Return [x, y] of the center of cell containing provided text 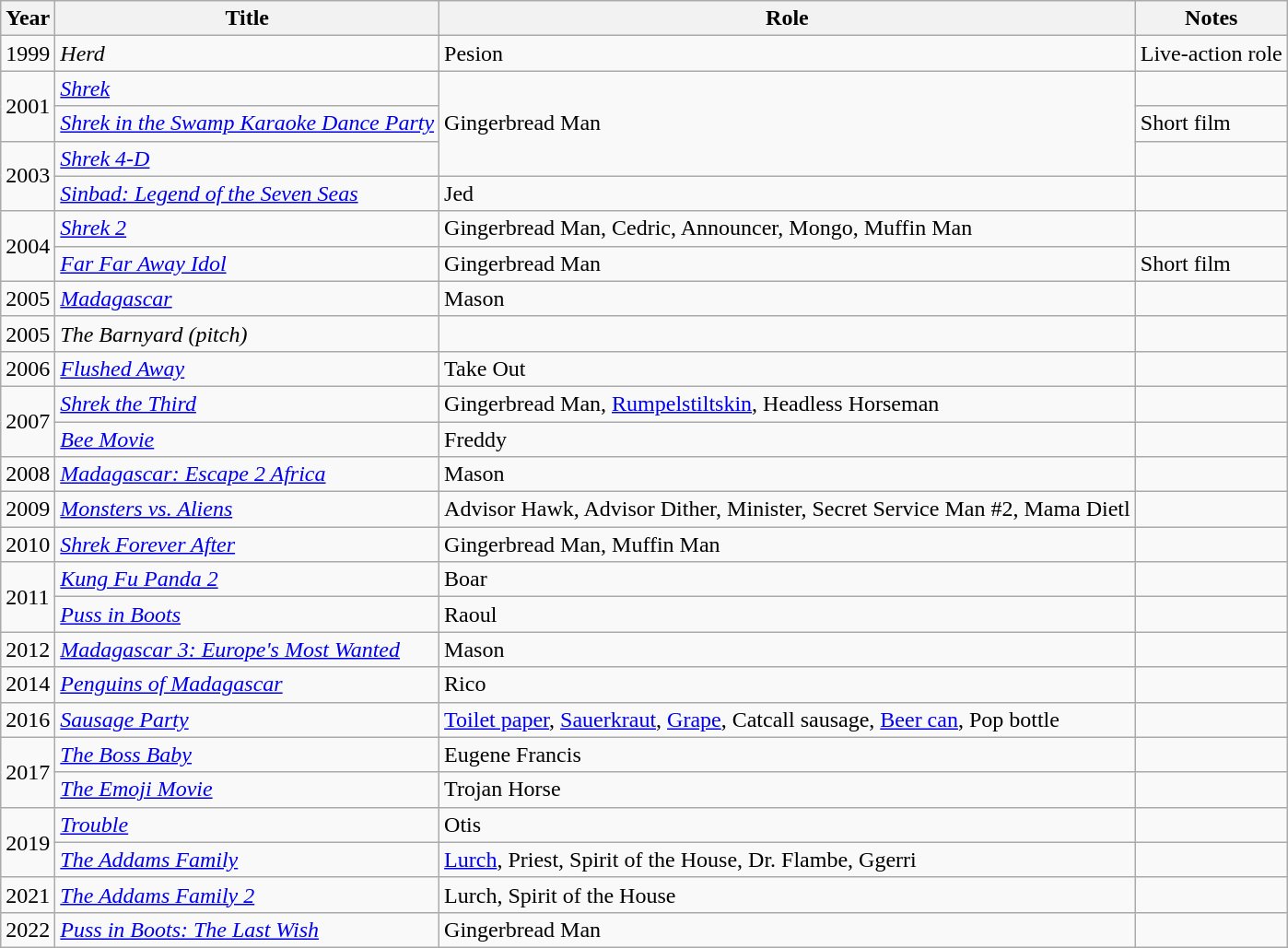
Shrek in the Swamp Karaoke Dance Party [247, 123]
Kung Fu Panda 2 [247, 579]
Rico [788, 685]
2004 [28, 246]
Boar [788, 579]
Lurch, Priest, Spirit of the House, Dr. Flambe, Ggerri [788, 860]
2021 [28, 895]
2006 [28, 369]
Freddy [788, 439]
Sinbad: Legend of the Seven Seas [247, 193]
Puss in Boots [247, 614]
Otis [788, 825]
The Boss Baby [247, 755]
The Addams Family 2 [247, 895]
Year [28, 18]
Advisor Hawk, Advisor Dither, Minister, Secret Service Man #2, Mama Dietl [788, 509]
2001 [28, 106]
Role [788, 18]
The Barnyard (pitch) [247, 334]
2011 [28, 597]
Herd [247, 53]
Shrek [247, 88]
1999 [28, 53]
Jed [788, 193]
Eugene Francis [788, 755]
2008 [28, 474]
Gingerbread Man, Cedric, Announcer, Mongo, Muffin Man [788, 228]
Bee Movie [247, 439]
2022 [28, 930]
2009 [28, 509]
Gingerbread Man, Rumpelstiltskin, Headless Horseman [788, 404]
Madagascar [247, 298]
Raoul [788, 614]
Madagascar 3: Europe's Most Wanted [247, 650]
Shrek Forever After [247, 544]
Monsters vs. Aliens [247, 509]
Shrek 4-D [247, 158]
Pesion [788, 53]
2003 [28, 176]
Title [247, 18]
Gingerbread Man, Muffin Man [788, 544]
The Addams Family [247, 860]
Shrek 2 [247, 228]
2019 [28, 842]
Flushed Away [247, 369]
Shrek the Third [247, 404]
2016 [28, 720]
Sausage Party [247, 720]
Notes [1211, 18]
Penguins of Madagascar [247, 685]
Madagascar: Escape 2 Africa [247, 474]
Puss in Boots: The Last Wish [247, 930]
Far Far Away Idol [247, 263]
2017 [28, 772]
2007 [28, 421]
Toilet paper, Sauerkraut, Grape, Catcall sausage, Beer can, Pop bottle [788, 720]
Trojan Horse [788, 790]
2014 [28, 685]
Live-action role [1211, 53]
Trouble [247, 825]
The Emoji Movie [247, 790]
Lurch, Spirit of the House [788, 895]
2010 [28, 544]
2012 [28, 650]
Take Out [788, 369]
